Search for the cell housing the specified text and yield its (X, Y) center coordinate. 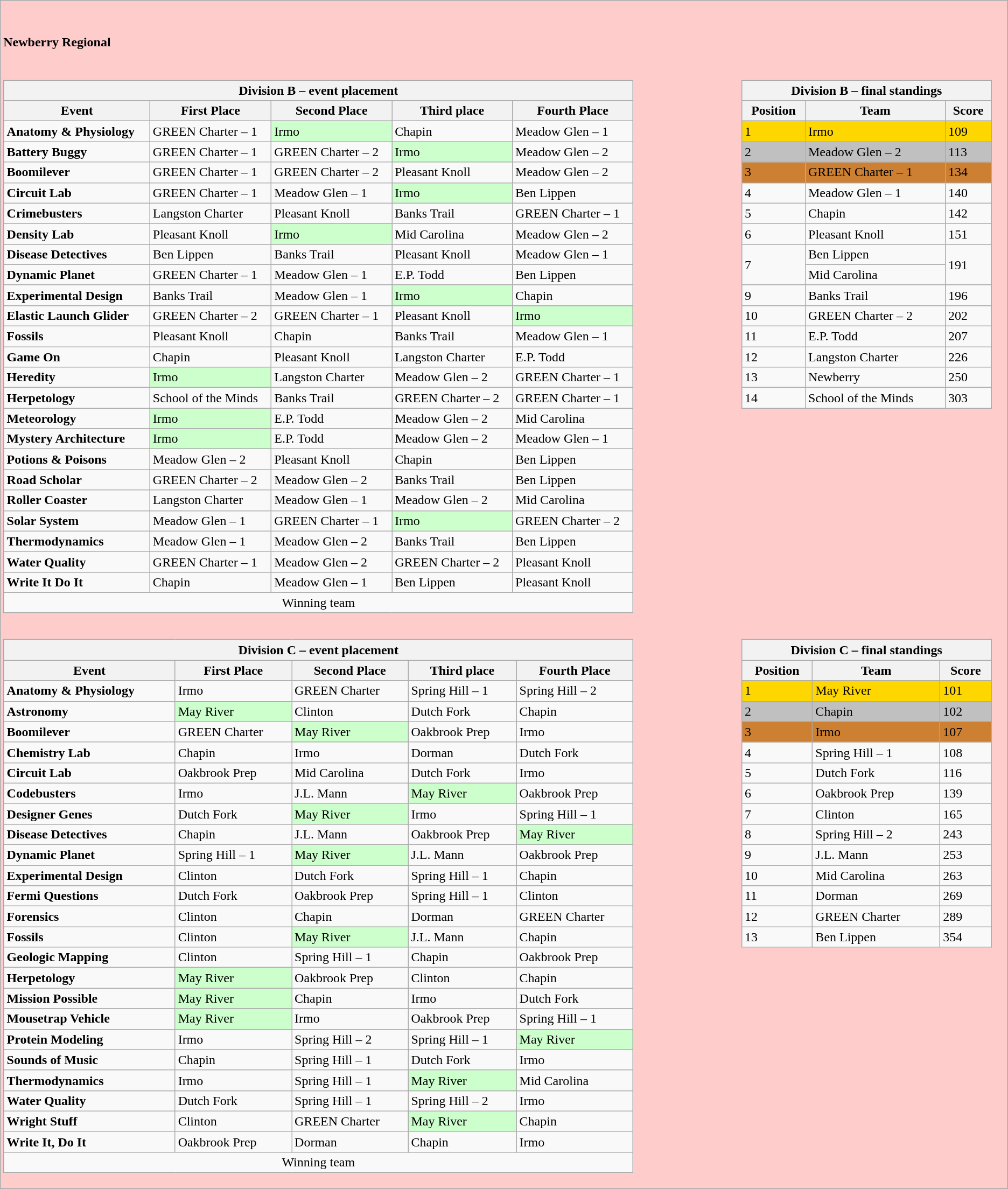
253 (966, 855)
Roller Coaster (76, 500)
140 (968, 193)
202 (968, 316)
116 (966, 773)
Wright Stuff (89, 1121)
Newberry (876, 377)
Fermi Questions (89, 896)
207 (968, 337)
Road Scholar (76, 480)
Forensics (89, 917)
Division C – final standings (866, 650)
Solar System (76, 521)
Codebusters (89, 793)
Heredity (76, 377)
263 (966, 876)
243 (966, 835)
Division B – final standings (866, 90)
Mystery Architecture (76, 439)
Crimebusters (76, 213)
Geologic Mapping (89, 957)
Meteorology (76, 418)
289 (966, 917)
151 (968, 234)
165 (966, 814)
354 (966, 937)
8 (776, 835)
Elastic Launch Glider (76, 316)
Game On (76, 357)
250 (968, 377)
Division B – event placement (318, 90)
Potions & Poisons (76, 459)
Division C – event placement (318, 650)
134 (968, 172)
303 (968, 398)
Write It Do It (76, 582)
Protein Modeling (89, 1039)
226 (968, 357)
269 (966, 896)
Write It, Do It (89, 1142)
196 (968, 295)
Battery Buggy (76, 152)
107 (966, 732)
109 (968, 131)
Chemistry Lab (89, 752)
Mission Possible (89, 998)
113 (968, 152)
102 (966, 711)
191 (968, 264)
Sounds of Music (89, 1060)
108 (966, 752)
Designer Genes (89, 814)
Mousetrap Vehicle (89, 1019)
14 (773, 398)
Density Lab (76, 234)
Astronomy (89, 711)
101 (966, 691)
139 (966, 793)
142 (968, 213)
